Provide the (X, Y) coordinate of the cell's center where the given text is located.  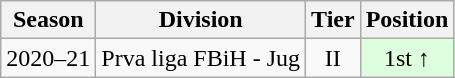
Prva liga FBiH - Jug (201, 58)
Tier (334, 20)
2020–21 (48, 58)
Position (407, 20)
Season (48, 20)
Division (201, 20)
II (334, 58)
1st ↑ (407, 58)
